Search for the cell housing the specified text and yield its [x, y] center coordinate. 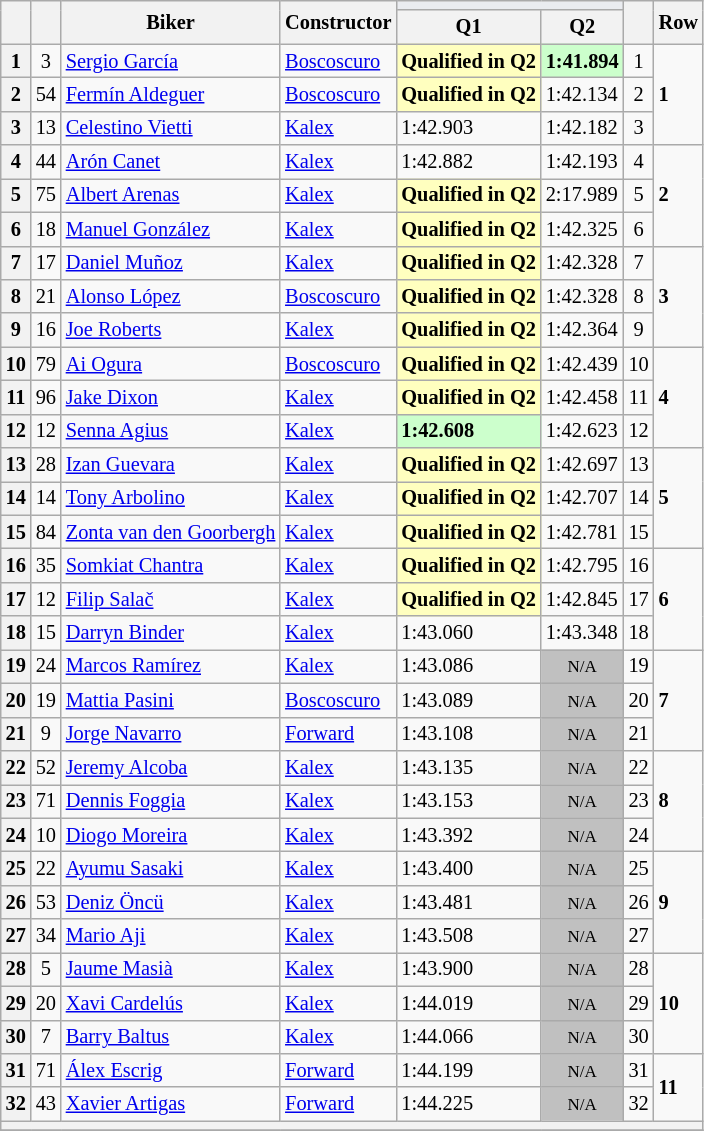
1:42.903 [468, 128]
75 [46, 195]
Izan Guevara [170, 465]
Mattia Pasini [170, 700]
1:44.066 [468, 1037]
1:42.182 [582, 128]
Daniel Muñoz [170, 263]
Darryn Binder [170, 633]
53 [46, 902]
1:42.623 [582, 431]
Marcos Ramírez [170, 666]
1:43.348 [582, 633]
Q1 [468, 27]
Xavi Cardelús [170, 1003]
1:42.882 [468, 162]
1:41.894 [582, 61]
Biker [170, 22]
35 [46, 565]
52 [46, 767]
1:43.508 [468, 936]
1:43.481 [468, 902]
1:43.400 [468, 868]
Jorge Navarro [170, 734]
1:42.458 [582, 397]
1:42.795 [582, 565]
1:43.135 [468, 767]
Q2 [582, 27]
Constructor [338, 22]
1:42.364 [582, 330]
Somkiat Chantra [170, 565]
34 [46, 936]
1:42.845 [582, 599]
Ai Ogura [170, 364]
1:43.108 [468, 734]
1:42.707 [582, 498]
Fermín Aldeguer [170, 94]
84 [46, 532]
Álex Escrig [170, 1070]
Ayumu Sasaki [170, 868]
1:43.086 [468, 666]
Xavier Artigas [170, 1104]
1:44.019 [468, 1003]
Jeremy Alcoba [170, 767]
2:17.989 [582, 195]
43 [46, 1104]
1:43.153 [468, 801]
Jaume Masià [170, 969]
Sergio García [170, 61]
Filip Salač [170, 599]
1:42.134 [582, 94]
96 [46, 397]
1:42.781 [582, 532]
Albert Arenas [170, 195]
Diogo Moreira [170, 835]
Deniz Öncü [170, 902]
Jake Dixon [170, 397]
1:44.199 [468, 1070]
Joe Roberts [170, 330]
Row [678, 22]
79 [46, 364]
Manuel González [170, 229]
1:42.325 [582, 229]
1:42.193 [582, 162]
Zonta van den Goorbergh [170, 532]
1:43.900 [468, 969]
1:44.225 [468, 1104]
1:43.060 [468, 633]
54 [46, 94]
Tony Arbolino [170, 498]
1:42.608 [468, 431]
Celestino Vietti [170, 128]
1:43.089 [468, 700]
44 [46, 162]
Arón Canet [170, 162]
Senna Agius [170, 431]
Barry Baltus [170, 1037]
Alonso López [170, 296]
1:42.697 [582, 465]
Mario Aji [170, 936]
1:42.439 [582, 364]
1:43.392 [468, 835]
Dennis Foggia [170, 801]
